Identify which cell holds the provided text, then report its [x, y] central coordinate. 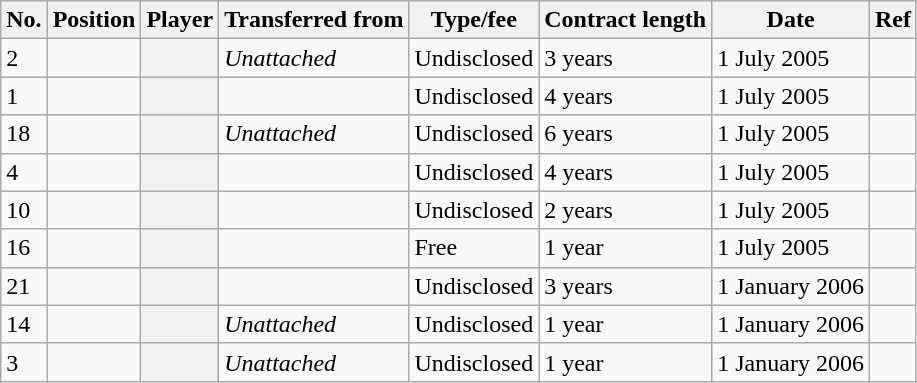
Type/fee [474, 20]
Position [94, 20]
Player [180, 20]
18 [24, 134]
Ref [892, 20]
6 years [626, 134]
21 [24, 286]
16 [24, 248]
4 [24, 172]
3 [24, 362]
14 [24, 324]
Contract length [626, 20]
Date [791, 20]
Free [474, 248]
No. [24, 20]
1 [24, 96]
10 [24, 210]
Transferred from [314, 20]
2 years [626, 210]
2 [24, 58]
